Scan for the cell matching the given text and deliver its [x, y] coordinate at center. 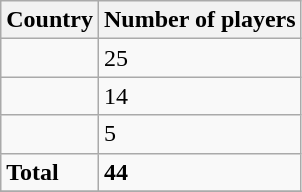
Country [50, 20]
5 [200, 134]
44 [200, 172]
14 [200, 96]
25 [200, 58]
Number of players [200, 20]
Total [50, 172]
